Detect which cell encompasses the target text, then output its [X, Y] center coordinate. 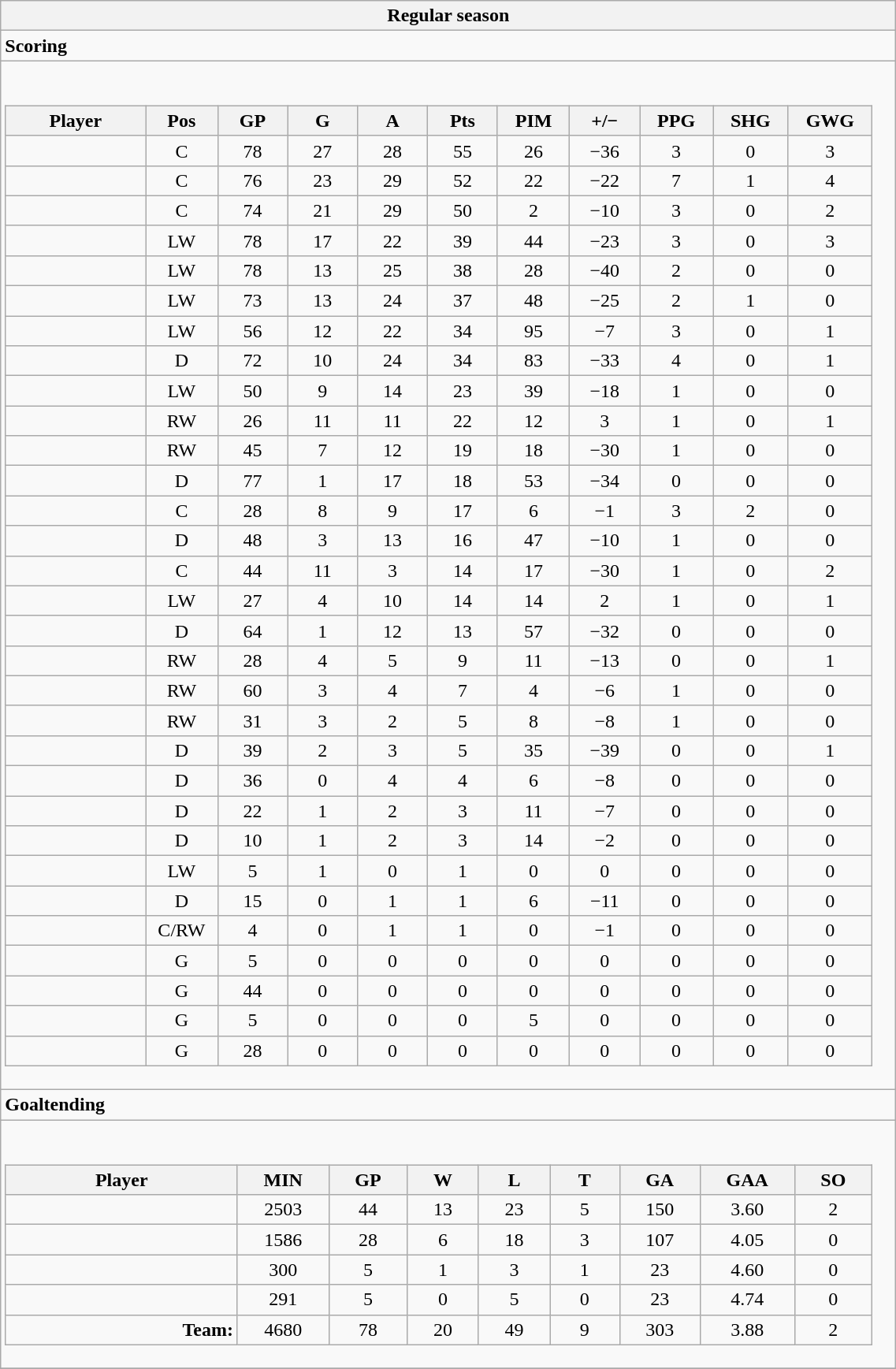
Pos [181, 121]
+/− [605, 121]
−32 [605, 631]
57 [534, 631]
GWG [830, 121]
3.88 [747, 1330]
Scoring [448, 46]
77 [252, 481]
C/RW [181, 931]
Pts [462, 121]
64 [252, 631]
47 [534, 541]
73 [252, 301]
303 [660, 1330]
−33 [605, 361]
−40 [605, 270]
−39 [605, 750]
53 [534, 481]
60 [252, 690]
Goaltending [448, 1104]
74 [252, 210]
GAA [747, 1180]
15 [252, 901]
300 [283, 1270]
291 [283, 1300]
2503 [283, 1210]
21 [323, 210]
76 [252, 180]
36 [252, 781]
PPG [676, 121]
GA [660, 1180]
38 [462, 270]
25 [392, 270]
52 [462, 180]
45 [252, 451]
107 [660, 1240]
Regular season [448, 16]
−13 [605, 660]
31 [252, 720]
Team: [121, 1330]
49 [514, 1330]
−23 [605, 240]
95 [534, 331]
−11 [605, 901]
−18 [605, 391]
−25 [605, 301]
−22 [605, 180]
PIM [534, 121]
3.60 [747, 1210]
SO [833, 1180]
4680 [283, 1330]
4.74 [747, 1300]
83 [534, 361]
L [514, 1180]
150 [660, 1210]
72 [252, 361]
−34 [605, 481]
T [585, 1180]
MIN [283, 1180]
35 [534, 750]
−2 [605, 841]
1586 [283, 1240]
4.60 [747, 1270]
−36 [605, 151]
37 [462, 301]
20 [443, 1330]
4.05 [747, 1240]
A [392, 121]
−6 [605, 690]
56 [252, 331]
SHG [751, 121]
55 [462, 151]
19 [462, 451]
W [443, 1180]
16 [462, 541]
